Locate the cell with the specified text and output its [x, y] center coordinate. 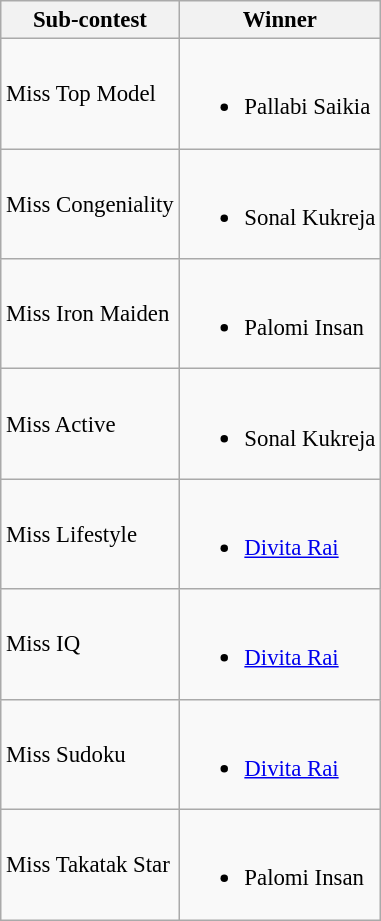
Miss Sudoku [90, 754]
Miss Lifestyle [90, 534]
Pallabi Saikia [280, 94]
Sub-contest [90, 20]
Miss Iron Maiden [90, 314]
Miss Takatak Star [90, 865]
Miss Active [90, 424]
Miss Top Model [90, 94]
Miss Congeniality [90, 204]
Winner [280, 20]
Miss IQ [90, 644]
